Locate the cell with the specified text and output its [X, Y] center coordinate. 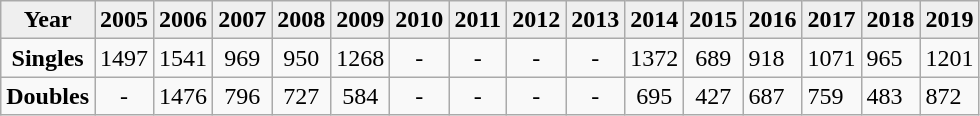
1497 [124, 58]
2007 [242, 20]
2012 [536, 20]
687 [772, 96]
918 [772, 58]
969 [242, 58]
727 [302, 96]
2006 [184, 20]
2009 [360, 20]
483 [890, 96]
1476 [184, 96]
1372 [654, 58]
Doubles [48, 96]
Singles [48, 58]
584 [360, 96]
965 [890, 58]
2005 [124, 20]
695 [654, 96]
1071 [832, 58]
2015 [714, 20]
759 [832, 96]
872 [950, 96]
2017 [832, 20]
427 [714, 96]
2008 [302, 20]
2013 [596, 20]
2018 [890, 20]
950 [302, 58]
2019 [950, 20]
796 [242, 96]
2014 [654, 20]
2016 [772, 20]
689 [714, 58]
1201 [950, 58]
Year [48, 20]
2010 [420, 20]
2011 [478, 20]
1268 [360, 58]
1541 [184, 58]
